Determine the [X, Y] coordinate at the center of the cell enclosing the given text.  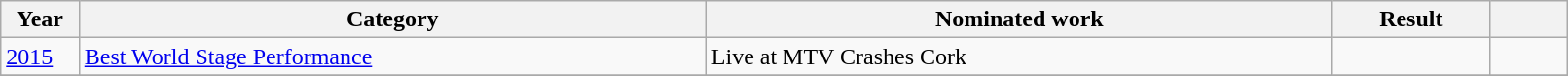
2015 [40, 57]
Live at MTV Crashes Cork [1019, 57]
Result [1411, 19]
Category [392, 19]
Best World Stage Performance [392, 57]
Year [40, 19]
Nominated work [1019, 19]
